Pinpoint the cell where the given text exists, returning its [x, y] midpoint coordinate. 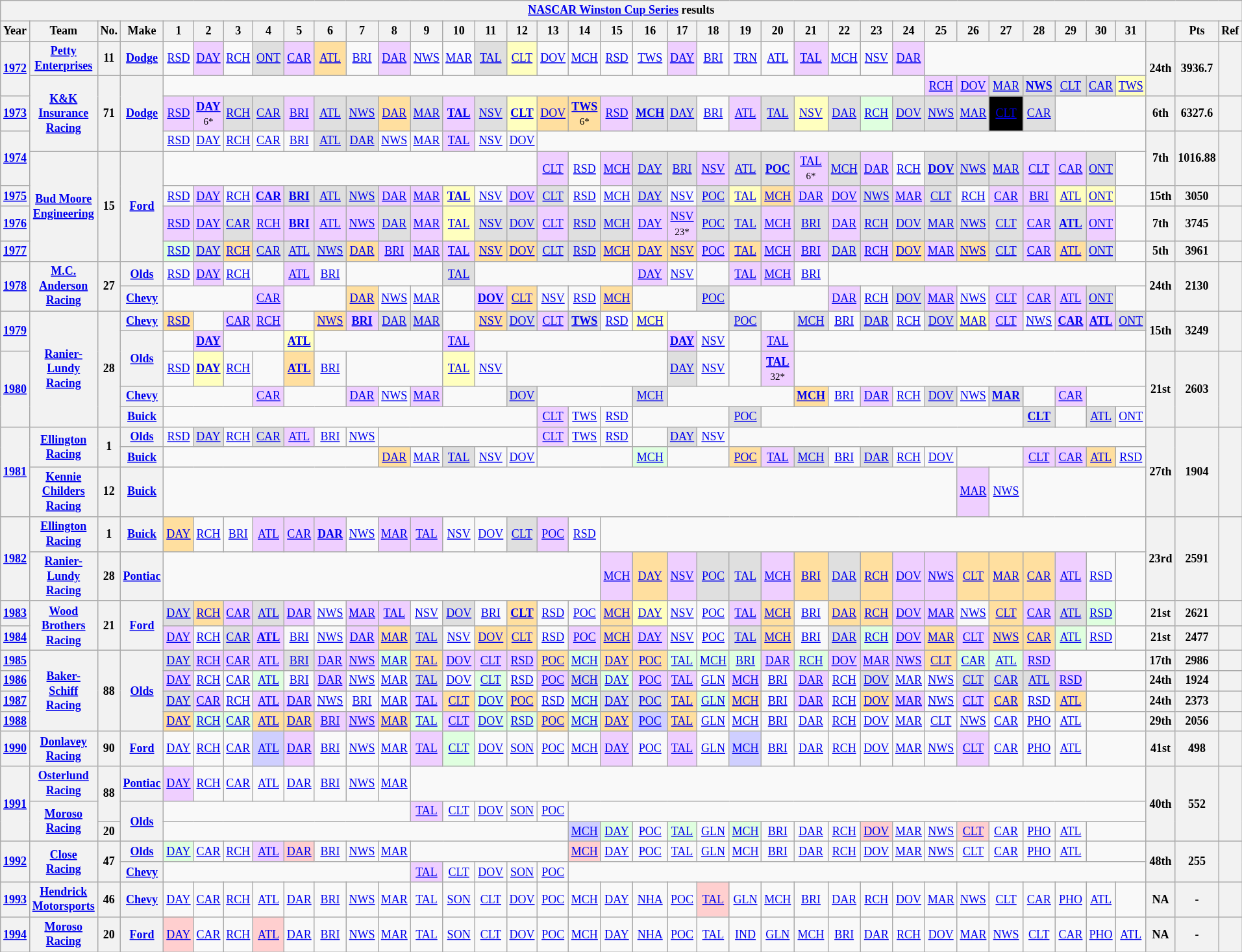
498 [1197, 749]
23 [876, 31]
24 [909, 31]
1988 [16, 721]
TAL6* [812, 169]
48th [1161, 862]
2591 [1197, 559]
1991 [16, 804]
47 [109, 862]
1974 [16, 158]
DAY6* [208, 114]
1990 [16, 749]
Baker-Schiff Racing [64, 691]
1993 [16, 899]
1976 [16, 224]
1972 [16, 69]
1924 [1197, 681]
1978 [16, 286]
3 [238, 31]
30 [1101, 31]
18 [714, 31]
5th [1161, 251]
1983 [16, 613]
25 [941, 31]
2986 [1197, 661]
2373 [1197, 701]
2130 [1197, 286]
552 [1197, 804]
Make [142, 31]
1973 [16, 114]
Pts [1197, 31]
13 [553, 31]
1904 [1197, 471]
6th [1161, 114]
41st [1161, 749]
7 [362, 31]
1016.88 [1197, 158]
14 [585, 31]
26 [973, 31]
Wood Brothers Racing [64, 625]
1981 [16, 471]
1987 [16, 701]
10 [459, 31]
2603 [1197, 389]
4 [269, 31]
40th [1161, 804]
3961 [1197, 251]
5 [299, 31]
27th [1161, 471]
M.C. Anderson Racing [64, 286]
3745 [1197, 224]
K&K Insurance Racing [64, 114]
90 [109, 749]
3050 [1197, 196]
TRN [745, 58]
Team [64, 31]
31 [1131, 31]
Petty Enterprises [64, 58]
17 [682, 31]
IND [745, 934]
1992 [16, 862]
Osterlund Racing [64, 784]
Donlavey Racing [64, 749]
2056 [1197, 721]
Bud Moore Engineering [64, 207]
TAL32* [778, 369]
6327.6 [1197, 114]
Close Racing [64, 862]
29th [1161, 721]
17th [1161, 661]
3936.7 [1197, 69]
NASCAR Winston Cup Series results [621, 10]
1980 [16, 389]
9 [427, 31]
1986 [16, 681]
No. [109, 31]
71 [109, 114]
Kennie Childers Racing [64, 492]
1979 [16, 331]
19 [745, 31]
8 [394, 31]
1982 [16, 559]
6 [330, 31]
Hendrick Motorsports [64, 899]
3249 [1197, 331]
1985 [16, 661]
46 [109, 899]
Ref [1230, 31]
1975 [16, 196]
22 [844, 31]
2 [208, 31]
Year [16, 31]
2621 [1197, 613]
NSV23* [682, 224]
1994 [16, 934]
TWS6* [585, 114]
1984 [16, 638]
255 [1197, 862]
23rd [1161, 559]
1977 [16, 251]
2477 [1197, 638]
29 [1071, 31]
16 [651, 31]
